Detect which cell encompasses the target text, then output its [X, Y] center coordinate. 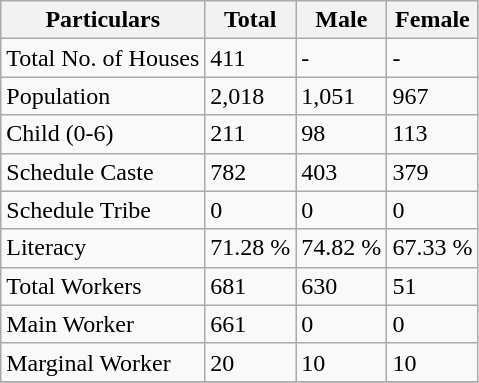
403 [342, 172]
Particulars [103, 20]
Child (0-6) [103, 134]
411 [250, 58]
Main Worker [103, 324]
2,018 [250, 96]
211 [250, 134]
Female [432, 20]
Total [250, 20]
Literacy [103, 248]
Schedule Tribe [103, 210]
681 [250, 286]
782 [250, 172]
Marginal Worker [103, 362]
Total No. of Houses [103, 58]
Population [103, 96]
74.82 % [342, 248]
1,051 [342, 96]
98 [342, 134]
51 [432, 286]
Schedule Caste [103, 172]
Male [342, 20]
661 [250, 324]
71.28 % [250, 248]
113 [432, 134]
Total Workers [103, 286]
67.33 % [432, 248]
20 [250, 362]
967 [432, 96]
630 [342, 286]
379 [432, 172]
